Return (x, y) of the center of cell containing provided text 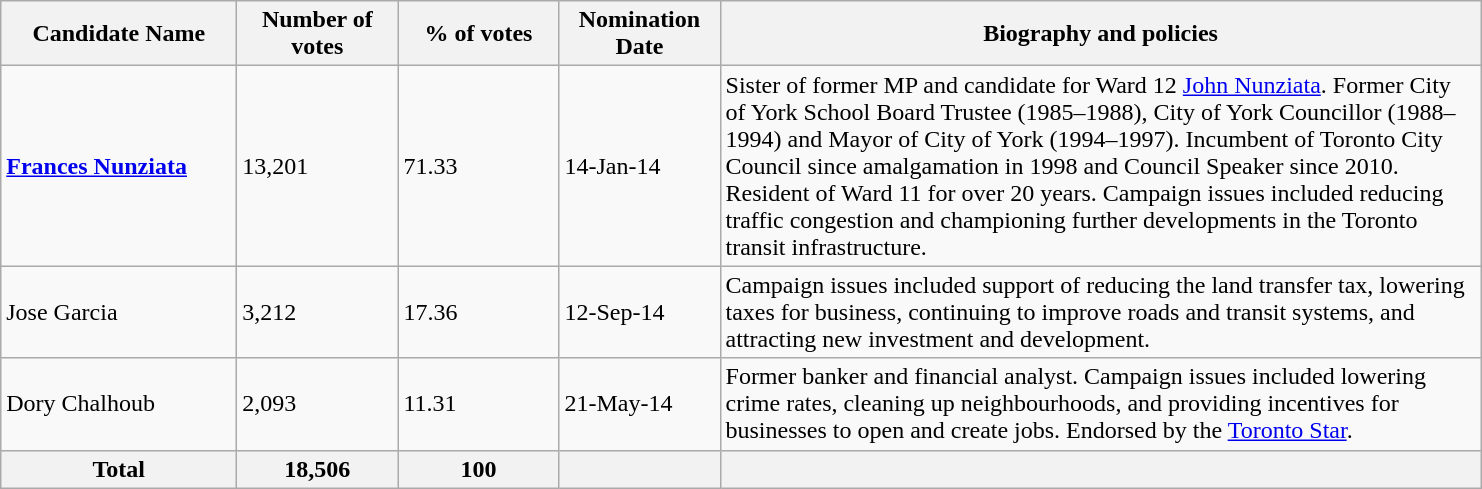
Total (119, 469)
100 (478, 469)
% of votes (478, 34)
17.36 (478, 312)
Candidate Name (119, 34)
13,201 (318, 166)
12-Sep-14 (640, 312)
Dory Chalhoub (119, 404)
Number of votes (318, 34)
2,093 (318, 404)
Jose Garcia (119, 312)
11.31 (478, 404)
18,506 (318, 469)
Nomination Date (640, 34)
21-May-14 (640, 404)
71.33 (478, 166)
Frances Nunziata (119, 166)
3,212 (318, 312)
Biography and policies (1100, 34)
14-Jan-14 (640, 166)
